Pinpoint the cell where the given text exists, returning its (X, Y) midpoint coordinate. 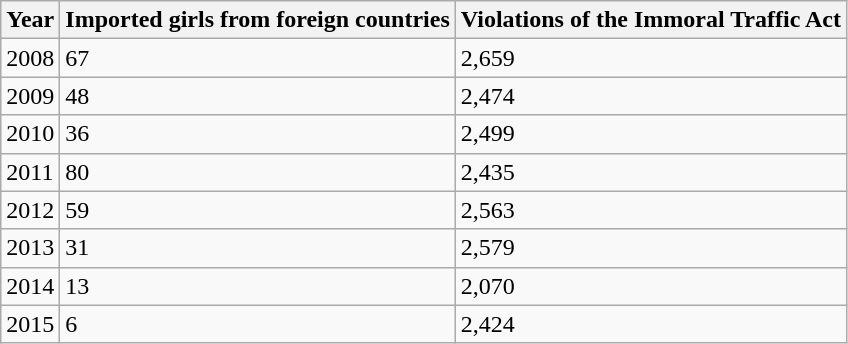
6 (258, 324)
Violations of the Immoral Traffic Act (650, 20)
2008 (30, 58)
2,424 (650, 324)
2009 (30, 96)
31 (258, 248)
2,474 (650, 96)
2013 (30, 248)
48 (258, 96)
59 (258, 210)
2014 (30, 286)
2,579 (650, 248)
36 (258, 134)
2,070 (650, 286)
2012 (30, 210)
80 (258, 172)
13 (258, 286)
2015 (30, 324)
2011 (30, 172)
Year (30, 20)
Imported girls from foreign countries (258, 20)
2,499 (650, 134)
2010 (30, 134)
2,563 (650, 210)
67 (258, 58)
2,435 (650, 172)
2,659 (650, 58)
